From the cell containing the given text, extract its center point as (X, Y) coordinate. 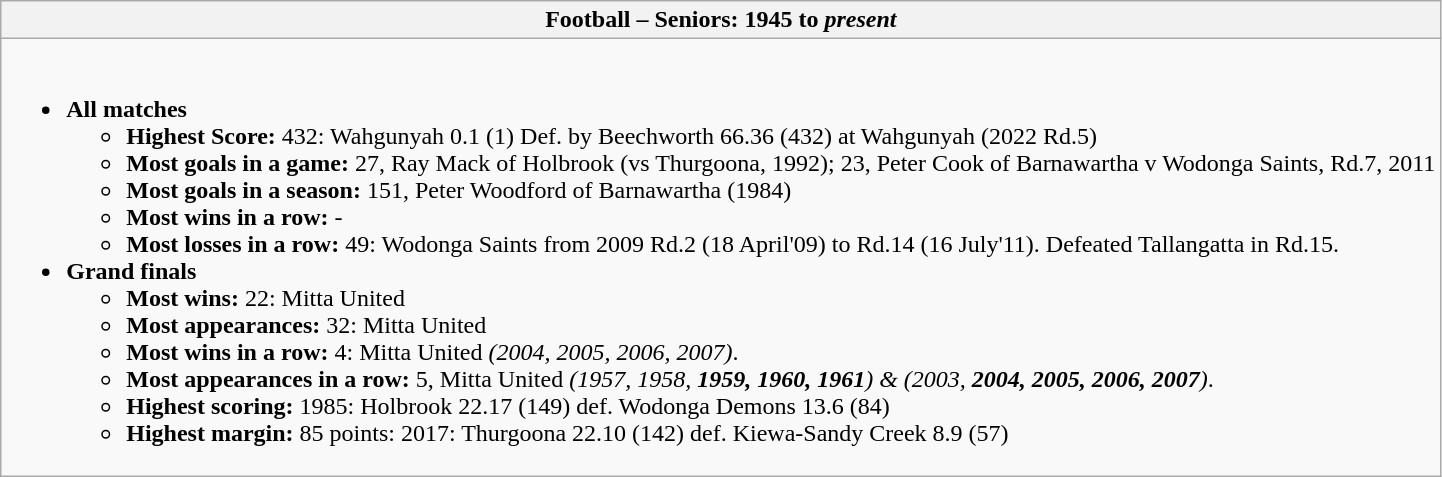
Football – Seniors: 1945 to present (721, 20)
